Identify which cell holds the provided text, then report its [x, y] central coordinate. 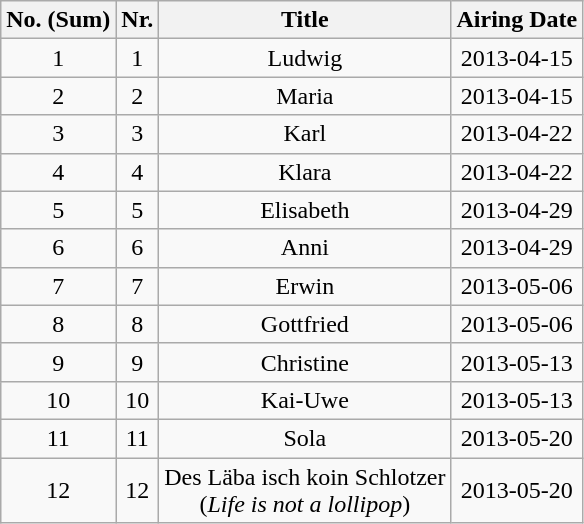
Gottfried [305, 324]
Elisabeth [305, 210]
No. (Sum) [58, 20]
Sola [305, 438]
Kai-Uwe [305, 400]
Title [305, 20]
Airing Date [517, 20]
Karl [305, 134]
Maria [305, 96]
Anni [305, 248]
Erwin [305, 286]
Nr. [138, 20]
Des Läba isch koin Schlotzer (Life is not a lollipop) [305, 490]
Klara [305, 172]
Ludwig [305, 58]
Christine [305, 362]
